Provide the (X, Y) coordinate of the cell's center where the given text is located.  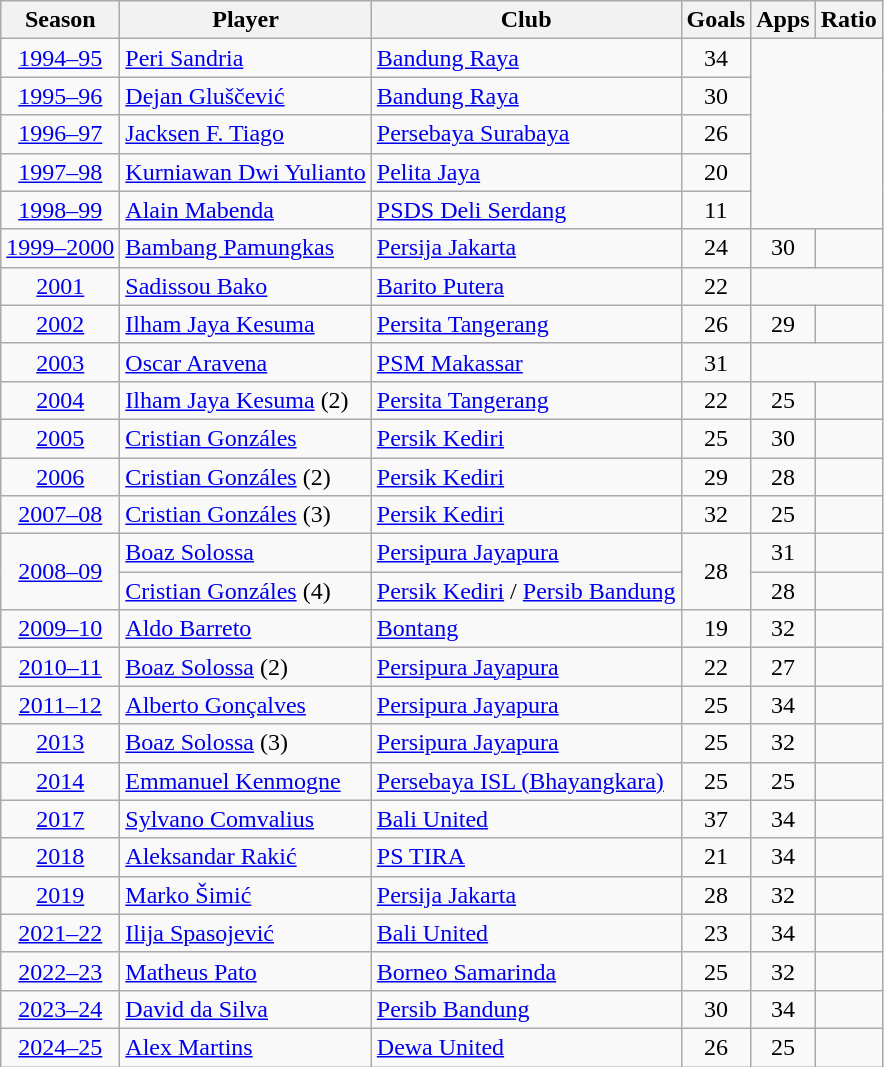
1999–2000 (60, 248)
Persib Bandung (526, 1009)
Marko Šimić (246, 895)
Ilham Jaya Kesuma (2) (246, 400)
Club (526, 20)
Sadissou Bako (246, 286)
27 (783, 667)
Persebaya ISL (Bhayangkara) (526, 781)
Oscar Aravena (246, 362)
Cristian Gonzáles (2) (246, 477)
Dejan Gluščević (246, 96)
Pelita Jaya (526, 172)
2018 (60, 857)
2014 (60, 781)
11 (716, 210)
2022–23 (60, 971)
Dewa United (526, 1047)
2006 (60, 477)
2013 (60, 743)
PSM Makassar (526, 362)
2003 (60, 362)
2019 (60, 895)
2011–12 (60, 705)
Alberto Gonçalves (246, 705)
2007–08 (60, 515)
Bontang (526, 629)
37 (716, 819)
2017 (60, 819)
Borneo Samarinda (526, 971)
Kurniawan Dwi Yulianto (246, 172)
Emmanuel Kenmogne (246, 781)
1997–98 (60, 172)
2005 (60, 438)
Cristian Gonzáles (246, 438)
Aldo Barreto (246, 629)
Player (246, 20)
Ratio (848, 20)
Alex Martins (246, 1047)
20 (716, 172)
Sylvano Comvalius (246, 819)
Barito Putera (526, 286)
Persebaya Surabaya (526, 134)
2002 (60, 324)
Alain Mabenda (246, 210)
Bambang Pamungkas (246, 248)
1994–95 (60, 58)
2024–25 (60, 1047)
2021–22 (60, 933)
2004 (60, 400)
Boaz Solossa (2) (246, 667)
Matheus Pato (246, 971)
1998–99 (60, 210)
24 (716, 248)
19 (716, 629)
1996–97 (60, 134)
Cristian Gonzáles (4) (246, 591)
2023–24 (60, 1009)
Cristian Gonzáles (3) (246, 515)
2010–11 (60, 667)
Aleksandar Rakić (246, 857)
Boaz Solossa (3) (246, 743)
Jacksen F. Tiago (246, 134)
Ilija Spasojević (246, 933)
Persik Kediri / Persib Bandung (526, 591)
PSDS Deli Serdang (526, 210)
Peri Sandria (246, 58)
2001 (60, 286)
Season (60, 20)
Apps (783, 20)
David da Silva (246, 1009)
Ilham Jaya Kesuma (246, 324)
PS TIRA (526, 857)
21 (716, 857)
Goals (716, 20)
2008–09 (60, 572)
2009–10 (60, 629)
Boaz Solossa (246, 553)
23 (716, 933)
1995–96 (60, 96)
